Scan for the cell matching the given text and deliver its (X, Y) coordinate at center. 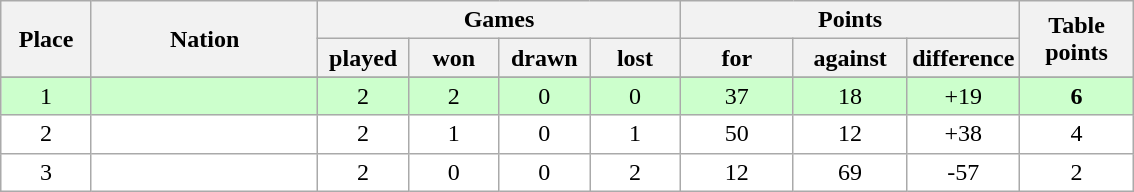
37 (736, 96)
lost (636, 58)
-57 (964, 172)
against (850, 58)
won (454, 58)
4 (1076, 134)
Points (850, 20)
Games (499, 20)
3 (46, 172)
+38 (964, 134)
50 (736, 134)
Place (46, 39)
played (364, 58)
Tablepoints (1076, 39)
+19 (964, 96)
drawn (544, 58)
6 (1076, 96)
for (736, 58)
difference (964, 58)
69 (850, 172)
18 (850, 96)
Nation (204, 39)
